Detect which cell encompasses the target text, then output its (x, y) center coordinate. 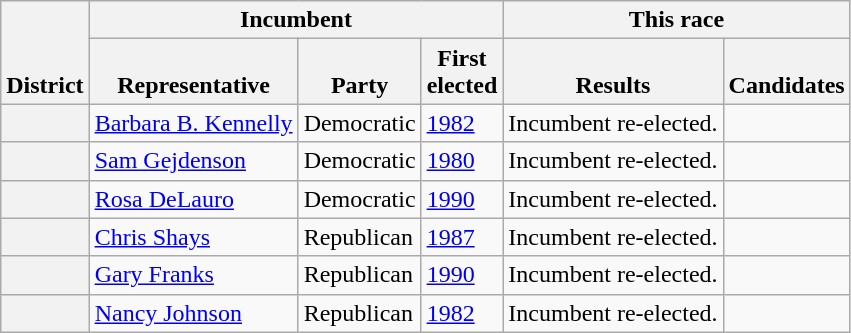
Results (613, 72)
Nancy Johnson (194, 313)
Rosa DeLauro (194, 199)
1980 (462, 161)
Party (360, 72)
Candidates (786, 72)
Barbara B. Kennelly (194, 123)
Incumbent (296, 20)
Firstelected (462, 72)
This race (676, 20)
1987 (462, 237)
District (45, 52)
Chris Shays (194, 237)
Representative (194, 72)
Sam Gejdenson (194, 161)
Gary Franks (194, 275)
